From the cell containing the given text, extract its center point as (x, y) coordinate. 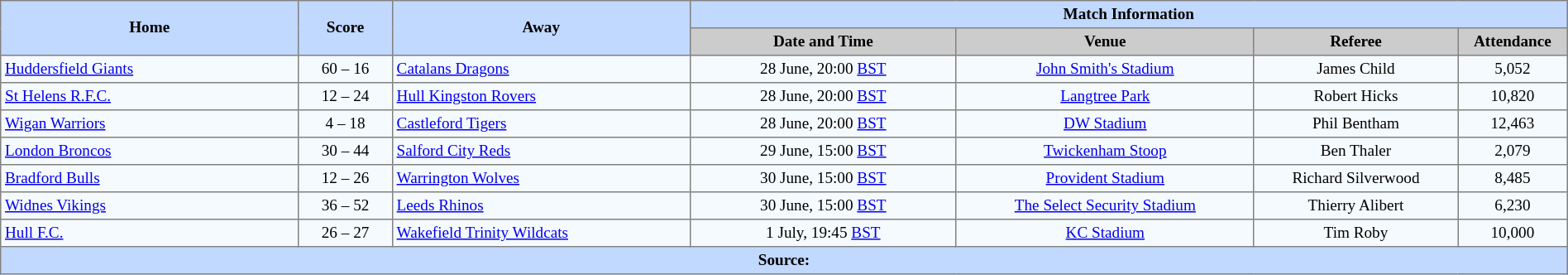
1 July, 19:45 BST (823, 234)
Langtree Park (1105, 96)
Robert Hicks (1355, 96)
Warrington Wolves (541, 179)
6,230 (1513, 205)
5,052 (1513, 70)
8,485 (1513, 179)
Wakefield Trinity Wildcats (541, 234)
Catalans Dragons (541, 70)
Source: (784, 260)
10,000 (1513, 234)
KC Stadium (1105, 234)
Huddersfield Giants (150, 70)
Thierry Alibert (1355, 205)
Bradford Bulls (150, 179)
James Child (1355, 70)
DW Stadium (1105, 124)
Wigan Warriors (150, 124)
Leeds Rhinos (541, 205)
Score (346, 28)
Venue (1105, 41)
Away (541, 28)
Referee (1355, 41)
Date and Time (823, 41)
60 – 16 (346, 70)
2,079 (1513, 151)
12 – 26 (346, 179)
Ben Thaler (1355, 151)
Phil Bentham (1355, 124)
36 – 52 (346, 205)
Provident Stadium (1105, 179)
John Smith's Stadium (1105, 70)
Castleford Tigers (541, 124)
4 – 18 (346, 124)
Tim Roby (1355, 234)
Attendance (1513, 41)
Hull Kingston Rovers (541, 96)
Hull F.C. (150, 234)
26 – 27 (346, 234)
12 – 24 (346, 96)
Home (150, 28)
The Select Security Stadium (1105, 205)
Twickenham Stoop (1105, 151)
29 June, 15:00 BST (823, 151)
30 – 44 (346, 151)
12,463 (1513, 124)
Richard Silverwood (1355, 179)
Match Information (1128, 15)
Salford City Reds (541, 151)
St Helens R.F.C. (150, 96)
Widnes Vikings (150, 205)
10,820 (1513, 96)
London Broncos (150, 151)
